Search for the cell housing the specified text and yield its (X, Y) center coordinate. 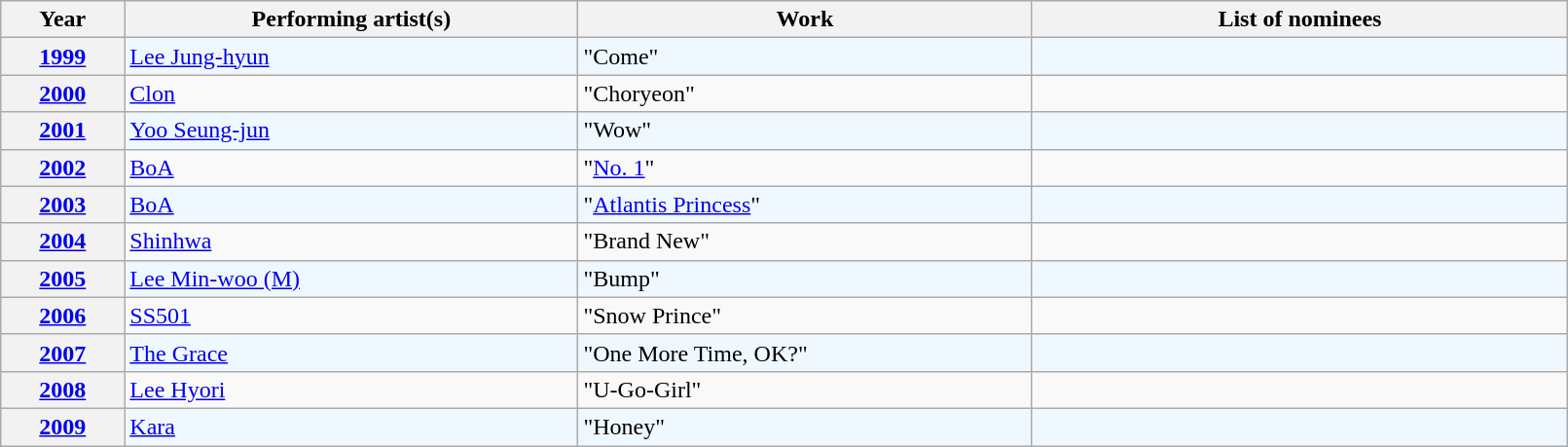
Work (805, 19)
"No. 1" (805, 168)
"Honey" (805, 427)
2008 (62, 390)
2009 (62, 427)
Lee Min-woo (M) (351, 279)
SS501 (351, 316)
"Choryeon" (805, 93)
The Grace (351, 353)
"Wow" (805, 130)
"Snow Prince" (805, 316)
2006 (62, 316)
"Brand New" (805, 242)
"U-Go-Girl" (805, 390)
"Bump" (805, 279)
2001 (62, 130)
2004 (62, 242)
2007 (62, 353)
"Atlantis Princess" (805, 205)
Kara (351, 427)
Shinhwa (351, 242)
"One More Time, OK?" (805, 353)
Lee Jung-hyun (351, 56)
2003 (62, 205)
1999 (62, 56)
2000 (62, 93)
2002 (62, 168)
List of nominees (1300, 19)
"Come" (805, 56)
Year (62, 19)
Clon (351, 93)
2005 (62, 279)
Yoo Seung-jun (351, 130)
Performing artist(s) (351, 19)
Lee Hyori (351, 390)
